Extract the [X, Y] coordinate from the center of the cell holding the provided text.  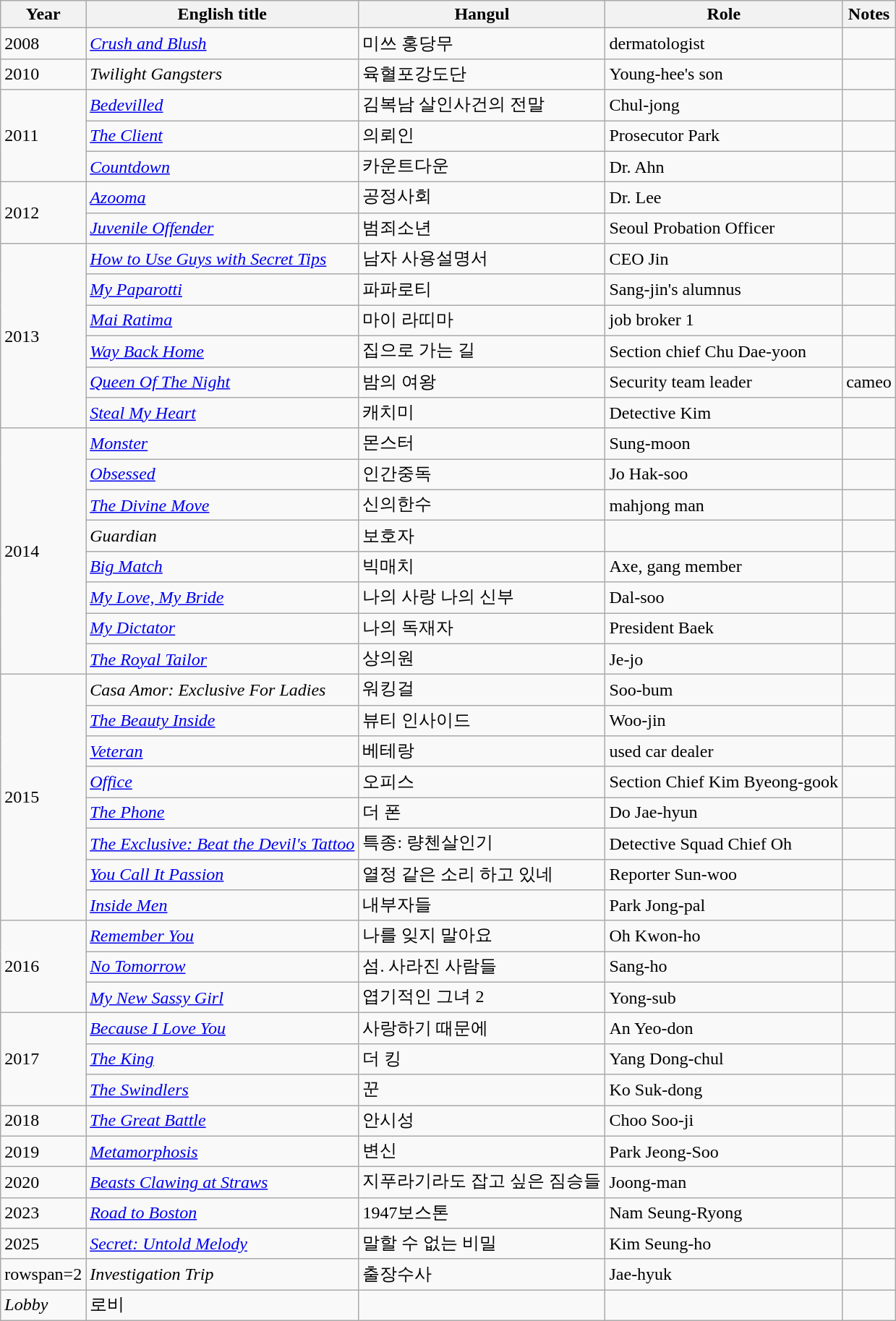
Park Jong-pal [724, 905]
밤의 여왕 [482, 382]
My Love, My Bride [223, 597]
cameo [869, 382]
Do Jae-hyun [724, 813]
2010 [43, 74]
Role [724, 14]
2018 [43, 1121]
Juvenile Offender [223, 228]
Azooma [223, 198]
Veteran [223, 752]
How to Use Guys with Secret Tips [223, 259]
The Great Battle [223, 1121]
Year [43, 14]
김복남 살인사건의 전말 [482, 106]
Twilight Gangsters [223, 74]
Queen Of The Night [223, 382]
파파로티 [482, 289]
섬. 사라진 사람들 [482, 967]
Office [223, 782]
President Baek [724, 629]
Detective Squad Chief Oh [724, 843]
Big Match [223, 567]
Monster [223, 444]
Seoul Probation Officer [724, 228]
안시성 [482, 1121]
Sung-moon [724, 444]
Jae-hyuk [724, 1274]
Guardian [223, 536]
English title [223, 14]
더 킹 [482, 1059]
변신 [482, 1151]
Prosecutor Park [724, 136]
Nam Seung-Ryong [724, 1213]
2025 [43, 1244]
2015 [43, 798]
육혈포강도단 [482, 74]
1947보스톤 [482, 1213]
빅매치 [482, 567]
카운트다운 [482, 166]
Remember You [223, 936]
Dal-soo [724, 597]
My New Sassy Girl [223, 998]
No Tomorrow [223, 967]
Jo Hak-soo [724, 474]
마이 라띠마 [482, 321]
나를 잊지 말아요 [482, 936]
보호자 [482, 536]
2008 [43, 43]
Inside Men [223, 905]
CEO Jin [724, 259]
2019 [43, 1151]
Bedevilled [223, 106]
2012 [43, 213]
Reporter Sun-woo [724, 875]
말할 수 없는 비밀 [482, 1244]
Ko Suk-dong [724, 1090]
지푸라기라도 잡고 싶은 짐승들 [482, 1183]
Dr. Lee [724, 198]
You Call It Passion [223, 875]
2017 [43, 1059]
출장수사 [482, 1274]
mahjong man [724, 505]
The Client [223, 136]
rowspan=2 [43, 1274]
2013 [43, 335]
로비 [223, 1306]
나의 사랑 나의 신부 [482, 597]
집으로 가는 길 [482, 351]
상의원 [482, 659]
Park Jeong-Soo [724, 1151]
My Paparotti [223, 289]
Choo Soo-ji [724, 1121]
Yang Dong-chul [724, 1059]
The Swindlers [223, 1090]
Mai Ratima [223, 321]
job broker 1 [724, 321]
Obsessed [223, 474]
신의한수 [482, 505]
Road to Boston [223, 1213]
Sang-jin's alumnus [724, 289]
Detective Kim [724, 414]
used car dealer [724, 752]
공정사회 [482, 198]
An Yeo-don [724, 1028]
2020 [43, 1183]
Sang-ho [724, 967]
몬스터 [482, 444]
dermatologist [724, 43]
2014 [43, 551]
베테랑 [482, 752]
의뢰인 [482, 136]
열정 같은 소리 하고 있네 [482, 875]
Lobby [43, 1306]
The Royal Tailor [223, 659]
Je-jo [724, 659]
Metamorphosis [223, 1151]
나의 독재자 [482, 629]
미쓰 홍당무 [482, 43]
2011 [43, 136]
특종: 량첸살인기 [482, 843]
Notes [869, 14]
The Phone [223, 813]
인간중독 [482, 474]
꾼 [482, 1090]
Investigation Trip [223, 1274]
사랑하기 때문에 [482, 1028]
Because I Love You [223, 1028]
Woo-jin [724, 720]
Countdown [223, 166]
The King [223, 1059]
Beasts Clawing at Straws [223, 1183]
Security team leader [724, 382]
2016 [43, 967]
Soo-bum [724, 690]
Kim Seung-ho [724, 1244]
Dr. Ahn [724, 166]
Casa Amor: Exclusive For Ladies [223, 690]
The Beauty Inside [223, 720]
Yong-sub [724, 998]
Secret: Untold Melody [223, 1244]
범죄소년 [482, 228]
Chul-jong [724, 106]
Crush and Blush [223, 43]
Axe, gang member [724, 567]
Section Chief Kim Byeong-gook [724, 782]
워킹걸 [482, 690]
Young-hee's son [724, 74]
Steal My Heart [223, 414]
Way Back Home [223, 351]
Hangul [482, 14]
2023 [43, 1213]
뷰티 인사이드 [482, 720]
내부자들 [482, 905]
Joong-man [724, 1183]
The Divine Move [223, 505]
Oh Kwon-ho [724, 936]
더 폰 [482, 813]
남자 사용설명서 [482, 259]
캐치미 [482, 414]
엽기적인 그녀 2 [482, 998]
오피스 [482, 782]
My Dictator [223, 629]
Section chief Chu Dae-yoon [724, 351]
The Exclusive: Beat the Devil's Tattoo [223, 843]
